Return the [X, Y] coordinate for the center point of the cell that contains the specified text.  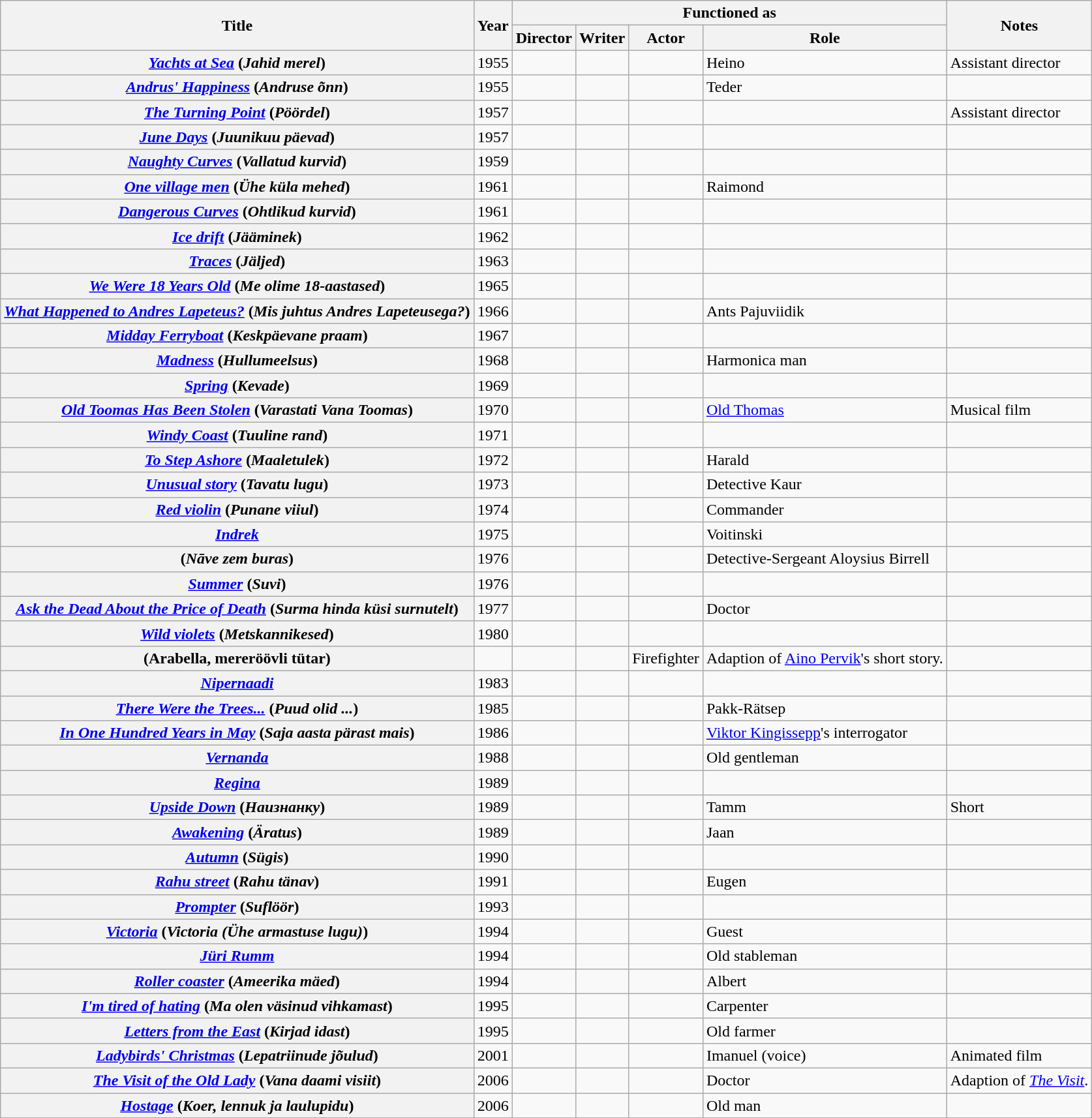
Pakk-Rätsep [825, 708]
1963 [493, 261]
Old Toomas Has Been Stolen (Varastati Vana Toomas) [237, 410]
1970 [493, 410]
Detective Kaur [825, 485]
Indrek [237, 534]
Madness (Hullumeelsus) [237, 361]
One village men (Ühe küla mehed) [237, 187]
Short [1019, 808]
The Turning Point (Pöördel) [237, 112]
Heino [825, 63]
Notes [1019, 25]
We Were 18 Years Old (Me olime 18-aastased) [237, 286]
Ants Pajuviidik [825, 311]
Carpenter [825, 1006]
Title [237, 25]
1965 [493, 286]
Dangerous Curves (Ohtlikud kurvid) [237, 211]
Firefighter [666, 658]
Writer [601, 38]
Rahu street (Rahu tänav) [237, 882]
Unusual story (Tavatu lugu) [237, 485]
Red violin (Punane viiul) [237, 509]
1993 [493, 907]
Raimond [825, 187]
Old farmer [825, 1031]
Autumn (Sügis) [237, 857]
1974 [493, 509]
Traces (Jäljed) [237, 261]
Awakening (Äratus) [237, 832]
1990 [493, 857]
Actor [666, 38]
Jüri Rumm [237, 956]
Summer (Suvi) [237, 584]
Commander [825, 509]
Roller coaster (Ameerika mäed) [237, 981]
Old stableman [825, 956]
Guest [825, 931]
1962 [493, 236]
Albert [825, 981]
Ladybirds' Christmas (Lepatriinude jõulud) [237, 1055]
2001 [493, 1055]
1975 [493, 534]
Eugen [825, 882]
Vernanda [237, 758]
Regina [237, 783]
1967 [493, 336]
(Arabella, mereröövli tütar) [237, 658]
Hostage (Koer, lennuk ja laulupidu) [237, 1106]
Ice drift (Jääminek) [237, 236]
Adaption of The Visit. [1019, 1080]
1985 [493, 708]
Teder [825, 87]
To Step Ashore (Maaletulek) [237, 460]
There Were the Trees... (Puud olid ...) [237, 708]
Animated film [1019, 1055]
1971 [493, 435]
Wild violets (Metskannikesed) [237, 633]
1973 [493, 485]
Spring (Kevade) [237, 385]
Harmonica man [825, 361]
Midday Ferryboat (Keskpäevane praam) [237, 336]
Old Thomas [825, 410]
June Days (Juunikuu päevad) [237, 137]
1991 [493, 882]
Windy Coast (Tuuline rand) [237, 435]
Yachts at Sea (Jahid merel) [237, 63]
1968 [493, 361]
Musical film [1019, 410]
Naughty Curves (Vallatud kurvid) [237, 162]
1983 [493, 683]
Upside Down (Наизнанку) [237, 808]
The Visit of the Old Lady (Vana daami visiit) [237, 1080]
Viktor Kingissepp's interrogator [825, 733]
Victoria (Victoria (Ühe armastuse lugu)) [237, 931]
1986 [493, 733]
Andrus' Happiness (Andruse õnn) [237, 87]
(Nāve zem buras) [237, 559]
Functioned as [729, 13]
1988 [493, 758]
In One Hundred Years in May (Saja aasta pärast mais) [237, 733]
Role [825, 38]
Harald [825, 460]
Director [544, 38]
What Happened to Andres Lapeteus? (Mis juhtus Andres Lapeteusega?) [237, 311]
I'm tired of hating (Ma olen väsinud vihkamast) [237, 1006]
1972 [493, 460]
Nipernaadi [237, 683]
Prompter (Suflöör) [237, 907]
Old man [825, 1106]
Letters from the East (Kirjad idast) [237, 1031]
Voitinski [825, 534]
Tamm [825, 808]
Imanuel (voice) [825, 1055]
Adaption of Aino Pervik's short story. [825, 658]
1977 [493, 609]
1969 [493, 385]
Year [493, 25]
1980 [493, 633]
Jaan [825, 832]
Detective-Sergeant Aloysius Birrell [825, 559]
1966 [493, 311]
1959 [493, 162]
Ask the Dead About the Price of Death (Surma hinda küsi surnutelt) [237, 609]
Old gentleman [825, 758]
